Output the [x, y] coordinate of the center of the cell containing the given text.  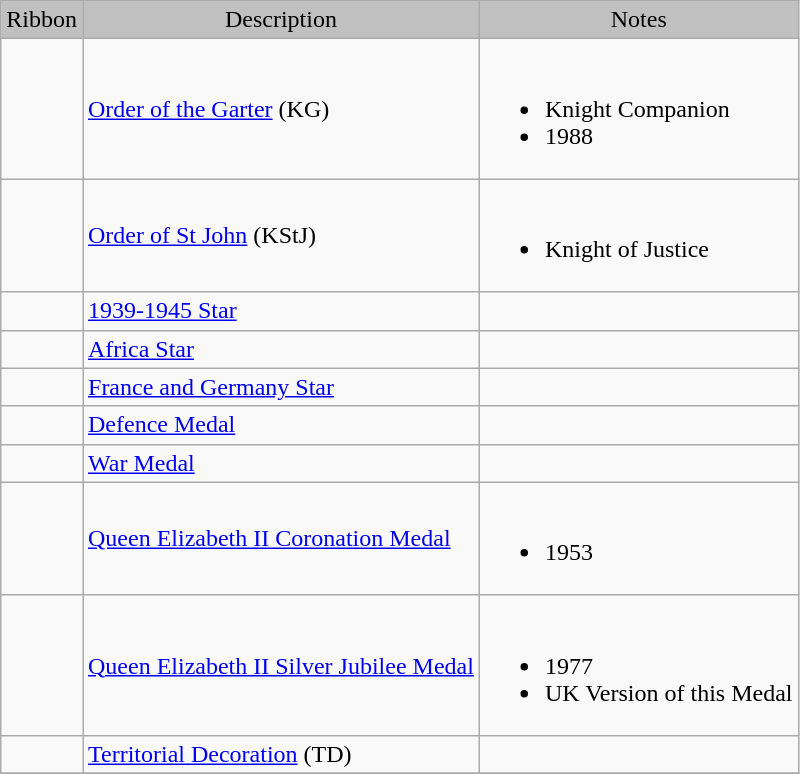
Order of St John (KStJ) [280, 236]
France and Germany Star [280, 387]
Queen Elizabeth II Coronation Medal [280, 538]
1977UK Version of this Medal [638, 665]
Ribbon [42, 20]
1939-1945 Star [280, 311]
1953 [638, 538]
Knight Companion1988 [638, 109]
Knight of Justice [638, 236]
Territorial Decoration (TD) [280, 754]
Africa Star [280, 349]
Notes [638, 20]
Description [280, 20]
Order of the Garter (KG) [280, 109]
Defence Medal [280, 425]
Queen Elizabeth II Silver Jubilee Medal [280, 665]
War Medal [280, 463]
